Determine the (x, y) coordinate at the center of the cell enclosing the given text.  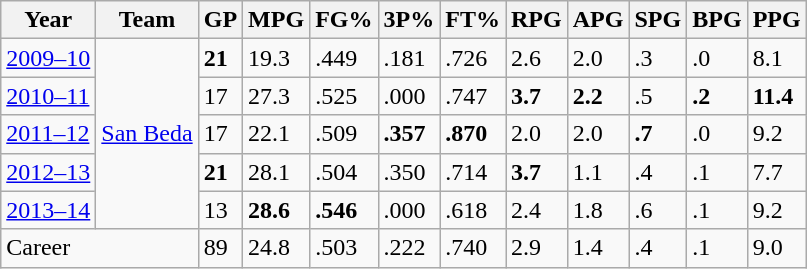
BPG (717, 20)
2.4 (537, 210)
.747 (473, 96)
APG (598, 20)
PPG (776, 20)
.740 (473, 248)
24.8 (276, 248)
.7 (658, 134)
.449 (344, 58)
.509 (344, 134)
FT% (473, 20)
1.4 (598, 248)
.618 (473, 210)
.5 (658, 96)
11.4 (776, 96)
.503 (344, 248)
.2 (717, 96)
Career (100, 248)
2010–11 (48, 96)
.504 (344, 172)
8.1 (776, 58)
2009–10 (48, 58)
.3 (658, 58)
.357 (409, 134)
MPG (276, 20)
2.9 (537, 248)
28.6 (276, 210)
27.3 (276, 96)
2012–13 (48, 172)
2.6 (537, 58)
FG% (344, 20)
3P% (409, 20)
.870 (473, 134)
RPG (537, 20)
GP (220, 20)
.222 (409, 248)
19.3 (276, 58)
1.8 (598, 210)
.181 (409, 58)
San Beda (147, 134)
.546 (344, 210)
22.1 (276, 134)
.726 (473, 58)
SPG (658, 20)
28.1 (276, 172)
2.2 (598, 96)
.525 (344, 96)
1.1 (598, 172)
7.7 (776, 172)
.6 (658, 210)
9.0 (776, 248)
.350 (409, 172)
89 (220, 248)
2011–12 (48, 134)
13 (220, 210)
Year (48, 20)
Team (147, 20)
2013–14 (48, 210)
.714 (473, 172)
